Provide the (x, y) coordinate of the cell's center where the given text is located.  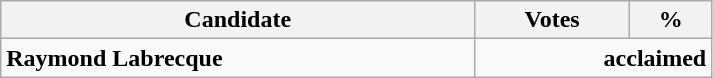
acclaimed (594, 58)
Votes (552, 20)
Candidate (238, 20)
Raymond Labrecque (238, 58)
% (671, 20)
